Scan for the cell matching the given text and deliver its [X, Y] coordinate at center. 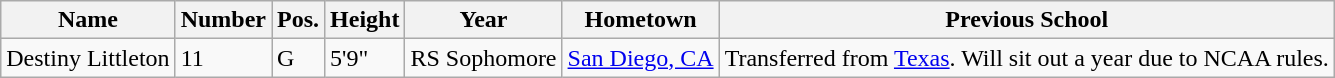
Name [88, 20]
Height [365, 20]
Previous School [1026, 20]
Year [484, 20]
Number [223, 20]
Destiny Littleton [88, 58]
5'9" [365, 58]
Hometown [640, 20]
11 [223, 58]
RS Sophomore [484, 58]
Transferred from Texas. Will sit out a year due to NCAA rules. [1026, 58]
Pos. [298, 20]
San Diego, CA [640, 58]
G [298, 58]
